Capture the cell that displays the provided text and extract its [x, y] central coordinate. 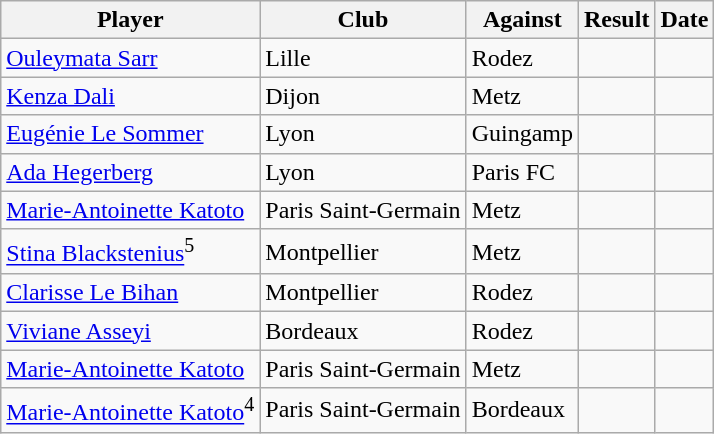
Kenza Dali [130, 96]
Eugénie Le Sommer [130, 134]
Stina Blackstenius5 [130, 252]
Club [363, 20]
Lille [363, 58]
Paris FC [522, 172]
Ouleymata Sarr [130, 58]
Player [130, 20]
Ada Hegerberg [130, 172]
Against [522, 20]
Viviane Asseyi [130, 331]
Guingamp [522, 134]
Date [684, 20]
Marie-Antoinette Katoto4 [130, 410]
Result [617, 20]
Clarisse Le Bihan [130, 293]
Dijon [363, 96]
